Pinpoint the cell where the given text exists, returning its (X, Y) midpoint coordinate. 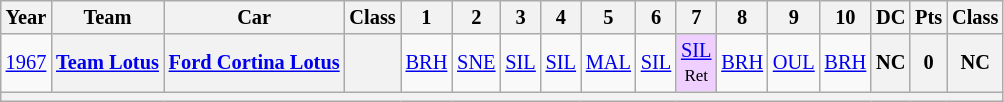
Ford Cortina Lotus (254, 63)
0 (928, 63)
1 (427, 17)
SNE (476, 63)
2 (476, 17)
Team Lotus (108, 63)
9 (794, 17)
MAL (608, 63)
SILRet (696, 63)
6 (656, 17)
1967 (26, 63)
Year (26, 17)
7 (696, 17)
4 (561, 17)
Team (108, 17)
Pts (928, 17)
10 (846, 17)
OUL (794, 63)
8 (742, 17)
5 (608, 17)
DC (890, 17)
3 (520, 17)
Car (254, 17)
